Capture the cell that displays the provided text and extract its [X, Y] central coordinate. 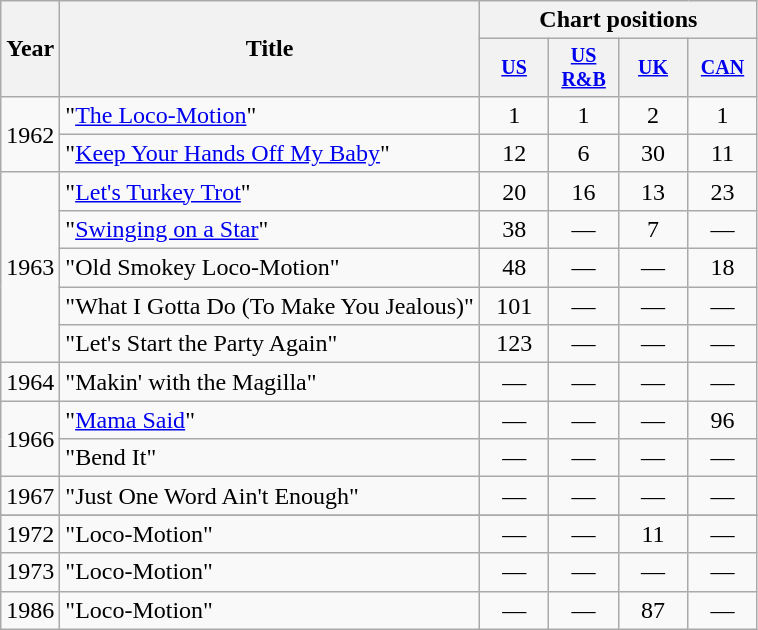
1972 [30, 534]
1964 [30, 382]
13 [652, 191]
38 [514, 229]
"Old Smokey Loco-Motion" [270, 268]
1963 [30, 267]
23 [722, 191]
"Just One Word Ain't Enough" [270, 496]
Chart positions [618, 20]
12 [514, 153]
"Let's Start the Party Again" [270, 344]
"Bend It" [270, 458]
Year [30, 49]
1962 [30, 134]
"Makin' with the Magilla" [270, 382]
CAN [722, 68]
1967 [30, 496]
123 [514, 344]
"Let's Turkey Trot" [270, 191]
US [514, 68]
87 [652, 610]
7 [652, 229]
USR&B [584, 68]
30 [652, 153]
48 [514, 268]
"The Loco-Motion" [270, 115]
"Mama Said" [270, 420]
Title [270, 49]
1973 [30, 572]
16 [584, 191]
"Swinging on a Star" [270, 229]
UK [652, 68]
6 [584, 153]
"Keep Your Hands Off My Baby" [270, 153]
18 [722, 268]
1966 [30, 439]
"What I Gotta Do (To Make You Jealous)" [270, 306]
101 [514, 306]
96 [722, 420]
2 [652, 115]
20 [514, 191]
1986 [30, 610]
